Output the [X, Y] coordinate of the center of the cell containing the given text.  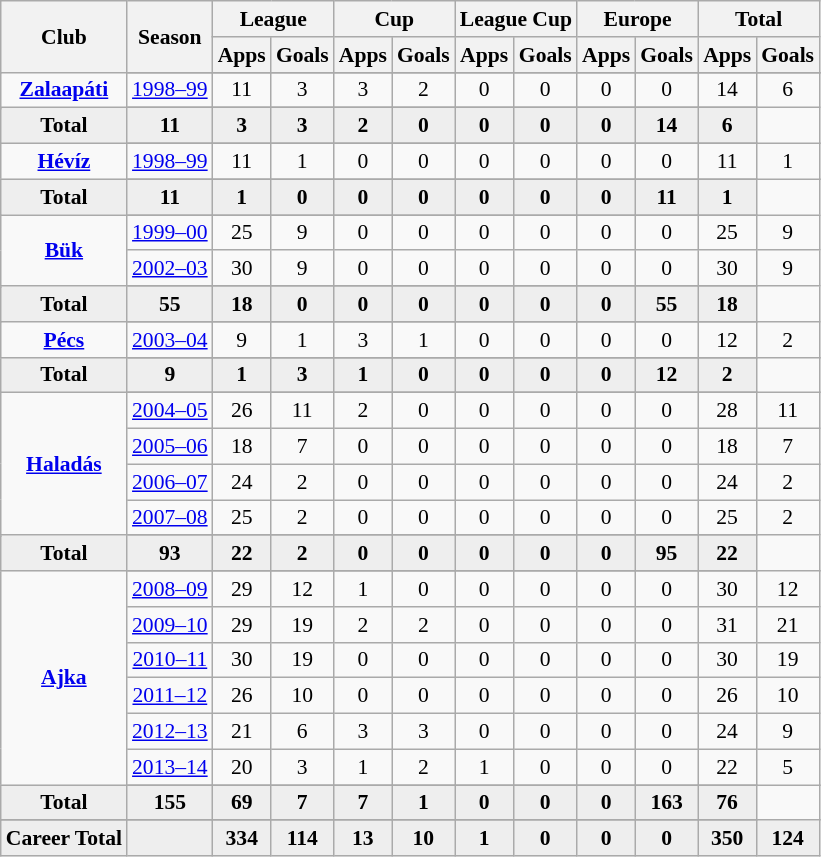
2006–07 [170, 482]
1999–00 [170, 233]
League [274, 19]
20 [242, 767]
2013–14 [170, 767]
95 [666, 554]
Cup [394, 19]
5 [788, 767]
2005–06 [170, 447]
Club [64, 36]
163 [666, 803]
Career Total [64, 839]
155 [170, 803]
76 [727, 803]
2007–08 [170, 518]
Haladás [64, 464]
Europe [638, 19]
2004–05 [170, 411]
124 [788, 839]
2002–03 [170, 269]
League Cup [516, 19]
13 [363, 839]
2012–13 [170, 732]
Zalaapáti [64, 90]
Hévíz [64, 162]
93 [170, 554]
334 [242, 839]
114 [302, 839]
Pécs [64, 340]
Bük [64, 250]
2010–11 [170, 660]
2008–09 [170, 589]
350 [727, 839]
2003–04 [170, 340]
2009–10 [170, 625]
69 [242, 803]
Ajka [64, 678]
31 [727, 625]
28 [727, 411]
Season [170, 36]
2011–12 [170, 696]
